Return the (X, Y) coordinate for the center point of the cell that contains the specified text.  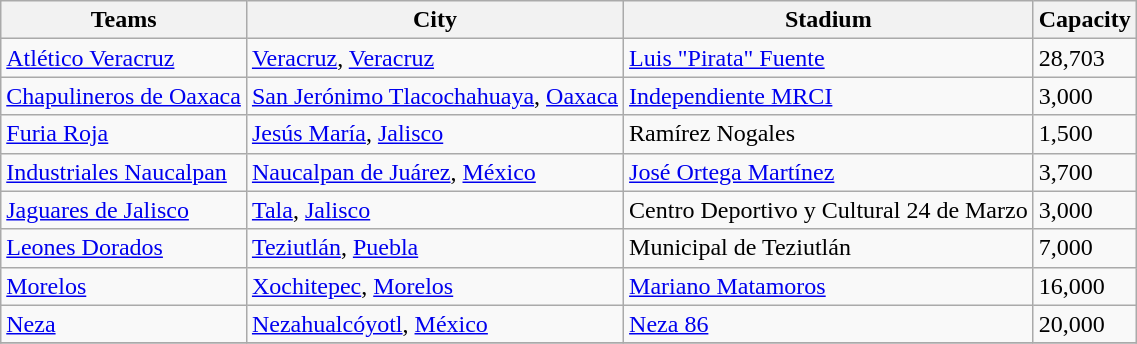
Capacity (1084, 20)
Independiente MRCI (829, 96)
Morelos (124, 286)
Veracruz, Veracruz (434, 58)
20,000 (1084, 324)
Atlético Veracruz (124, 58)
3,700 (1084, 172)
Teams (124, 20)
Mariano Matamoros (829, 286)
Jesús María, Jalisco (434, 134)
Centro Deportivo y Cultural 24 de Marzo (829, 210)
Tala, Jalisco (434, 210)
28,703 (1084, 58)
Luis "Pirata" Fuente (829, 58)
Neza 86 (829, 324)
Nezahualcóyotl, México (434, 324)
Municipal de Teziutlán (829, 248)
Leones Dorados (124, 248)
7,000 (1084, 248)
Ramírez Nogales (829, 134)
Naucalpan de Juárez, México (434, 172)
Chapulineros de Oaxaca (124, 96)
Teziutlán, Puebla (434, 248)
Stadium (829, 20)
Xochitepec, Morelos (434, 286)
Neza (124, 324)
City (434, 20)
Jaguares de Jalisco (124, 210)
Furia Roja (124, 134)
Industriales Naucalpan (124, 172)
San Jerónimo Tlacochahuaya, Oaxaca (434, 96)
José Ortega Martínez (829, 172)
16,000 (1084, 286)
1,500 (1084, 134)
